Detect which cell encompasses the target text, then output its (X, Y) center coordinate. 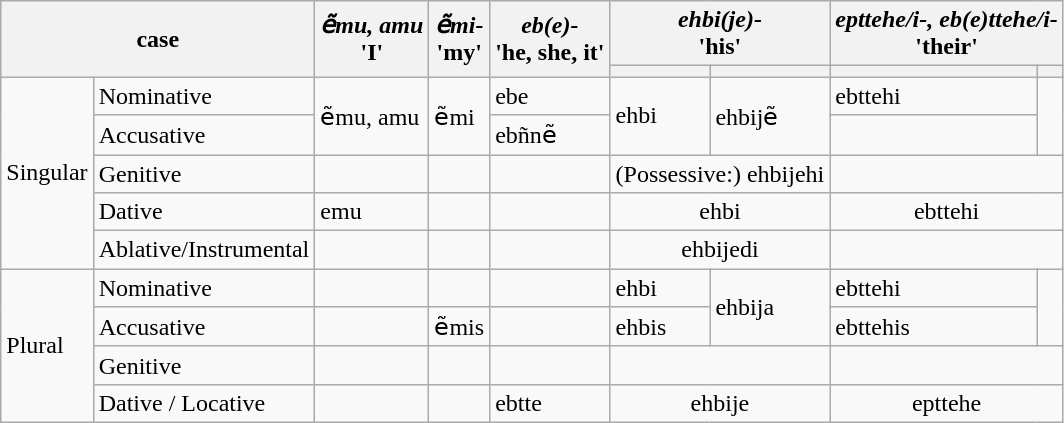
Ablative/Instrumental (204, 250)
ẽmi (460, 116)
Dative (204, 212)
ẽmi-'my' (460, 39)
ehbi(je)-'his' (720, 34)
emu (372, 212)
ehbis (660, 327)
Plural (47, 346)
Dative / Locative (204, 403)
ẽmis (460, 327)
ẽmu, amu'I' (372, 39)
ehbija (770, 308)
ehbije (720, 403)
ebñnẽ (550, 135)
ebe (550, 96)
case (158, 39)
eb(e)-'he, she, it' (550, 39)
Singular (47, 173)
ẽmu, amu (372, 116)
ebttehis (934, 327)
ebtte (550, 403)
epttehe (947, 403)
ehbijedi (720, 250)
epttehe/i-, eb(e)ttehe/i-'their' (947, 34)
ehbijẽ (770, 116)
(Possessive:) ehbijehi (720, 173)
